Return the (x, y) coordinate for the center point of the cell that contains the specified text.  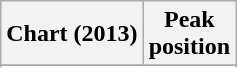
Peakposition (189, 34)
Chart (2013) (72, 34)
